Find where the given text appears and provide that cell's center as (x, y) coordinate. 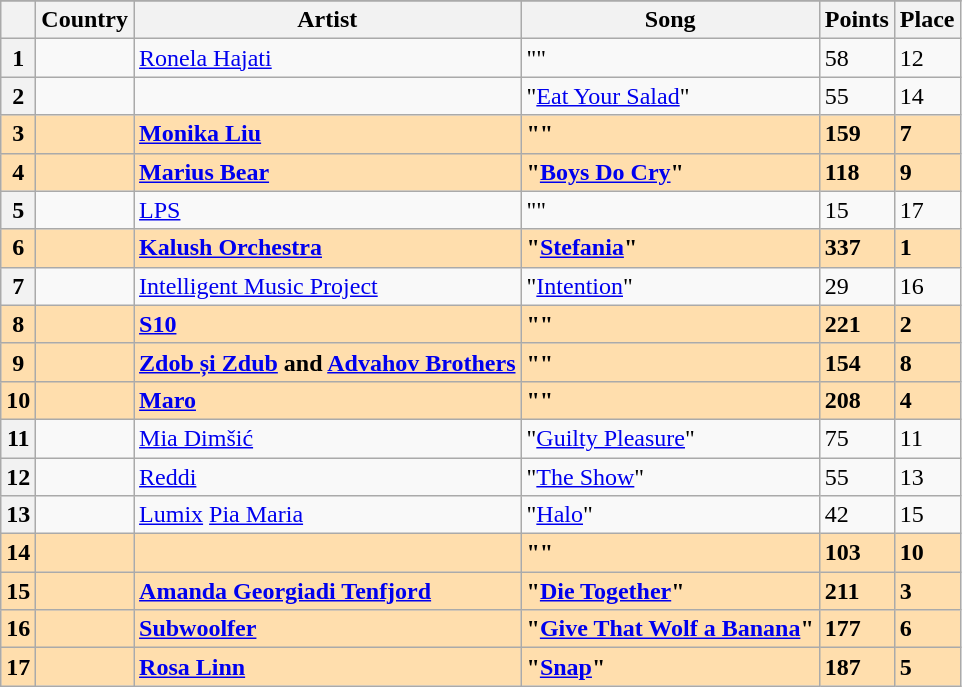
Zdob și Zdub and Advahov Brothers (328, 362)
118 (856, 172)
337 (856, 248)
Intelligent Music Project (328, 286)
58 (856, 58)
S10 (328, 324)
LPS (328, 210)
Subwoolfer (328, 629)
103 (856, 553)
Kalush Orchestra (328, 248)
"Stefania" (670, 248)
Monika Liu (328, 134)
75 (856, 438)
Artist (328, 20)
Rosa Linn (328, 667)
154 (856, 362)
"Give That Wolf a Banana" (670, 629)
29 (856, 286)
159 (856, 134)
208 (856, 400)
"The Show" (670, 477)
Country (85, 20)
Song (670, 20)
Place (927, 20)
187 (856, 667)
"Die Together" (670, 591)
"Boys Do Cry" (670, 172)
177 (856, 629)
Amanda Georgiadi Tenfjord (328, 591)
Lumix Pia Maria (328, 515)
Points (856, 20)
Mia Dimšić (328, 438)
Ronela Hajati (328, 58)
"Snap" (670, 667)
Reddi (328, 477)
"Intention" (670, 286)
Maro (328, 400)
221 (856, 324)
"Halo" (670, 515)
Marius Bear (328, 172)
"Guilty Pleasure" (670, 438)
211 (856, 591)
"Eat Your Salad" (670, 96)
42 (856, 515)
